Locate the cell with the specified text and output its [x, y] center coordinate. 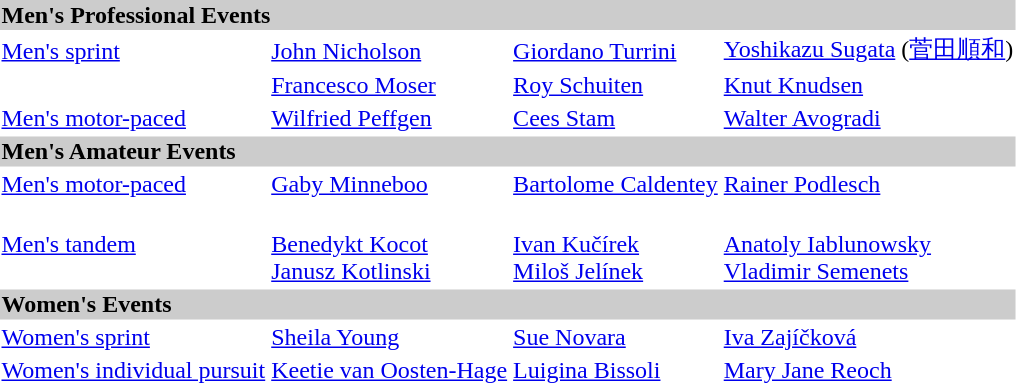
Walter Avogradi [868, 119]
Sheila Young [390, 337]
John Nicholson [390, 50]
Cees Stam [616, 119]
Rainer Podlesch [868, 185]
Knut Knudsen [868, 85]
Bartolome Caldentey [616, 185]
Roy Schuiten [616, 85]
Iva Zajíčková [868, 337]
Men's sprint [134, 50]
Francesco Moser [390, 85]
Sue Novara [616, 337]
Giordano Turrini [616, 50]
Women's sprint [134, 337]
Women's Events [508, 305]
Men's Amateur Events [508, 151]
Anatoly Iablunowsky Vladimir Semenets [868, 244]
Men's Professional Events [508, 15]
Wilfried Peffgen [390, 119]
Yoshikazu Sugata (菅田順和) [868, 50]
Benedykt Kocot Janusz Kotlinski [390, 244]
Ivan Kučírek Miloš Jelínek [616, 244]
Men's tandem [134, 244]
Gaby Minneboo [390, 185]
